For the text-containing cell, return its midpoint in (x, y) coordinate format. 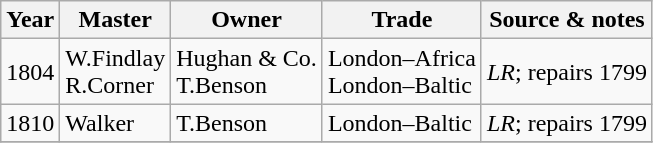
Trade (402, 20)
1804 (30, 72)
Hughan & Co.T.Benson (247, 72)
London–AfricaLondon–Baltic (402, 72)
Owner (247, 20)
Walker (116, 123)
W.FindlayR.Corner (116, 72)
London–Baltic (402, 123)
1810 (30, 123)
Year (30, 20)
Master (116, 20)
T.Benson (247, 123)
Source & notes (566, 20)
